Return the (X, Y) coordinate for the center point of the cell that contains the specified text.  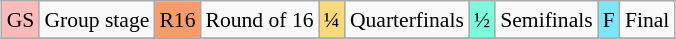
Final (648, 20)
GS (21, 20)
Quarterfinals (407, 20)
½ (482, 20)
F (609, 20)
Group stage (96, 20)
¼ (332, 20)
Semifinals (546, 20)
Round of 16 (260, 20)
R16 (177, 20)
